Scan for the cell matching the given text and deliver its [X, Y] coordinate at center. 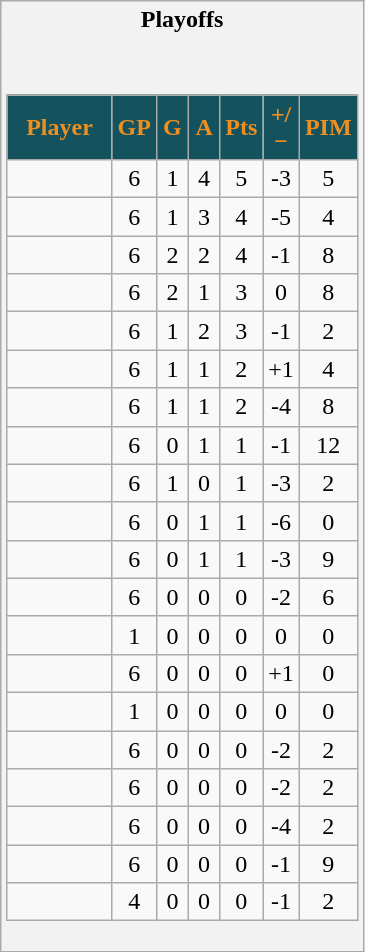
A [204, 128]
-6 [282, 521]
G [172, 128]
GP [134, 128]
+/− [282, 128]
Player [60, 128]
Pts [242, 128]
Playoffs [182, 20]
PIM [328, 128]
12 [328, 445]
-5 [282, 217]
